Determine the [x, y] coordinate at the center of the cell enclosing the given text.  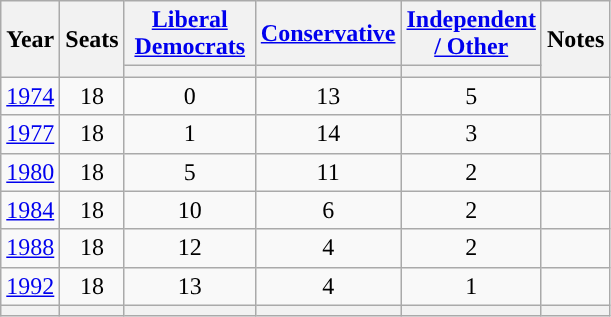
11 [328, 172]
Independent / Other [471, 34]
1984 [30, 210]
1992 [30, 286]
1988 [30, 248]
Year [30, 39]
6 [328, 210]
Seats [92, 39]
12 [190, 248]
Liberal Democrats [190, 34]
14 [328, 134]
1974 [30, 96]
0 [190, 96]
3 [471, 134]
10 [190, 210]
1977 [30, 134]
1980 [30, 172]
Conservative [328, 34]
Notes [575, 39]
